Detect which cell encompasses the target text, then output its (x, y) center coordinate. 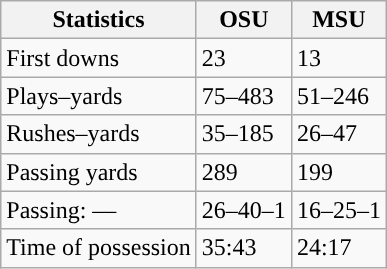
13 (338, 58)
Time of possession (99, 248)
289 (244, 172)
Rushes–yards (99, 134)
Statistics (99, 20)
26–40–1 (244, 210)
OSU (244, 20)
Passing: –– (99, 210)
35–185 (244, 134)
23 (244, 58)
51–246 (338, 96)
199 (338, 172)
Plays–yards (99, 96)
16–25–1 (338, 210)
35:43 (244, 248)
First downs (99, 58)
MSU (338, 20)
75–483 (244, 96)
24:17 (338, 248)
Passing yards (99, 172)
26–47 (338, 134)
